Provide the (X, Y) coordinate of the cell's center where the given text is located.  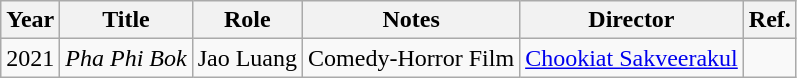
Ref. (770, 20)
Director (632, 20)
2021 (30, 58)
Notes (412, 20)
Pha Phi Bok (126, 58)
Jao Luang (247, 58)
Comedy-Horror Film (412, 58)
Role (247, 20)
Chookiat Sakveerakul (632, 58)
Year (30, 20)
Title (126, 20)
